Determine the [X, Y] coordinate at the center of the cell enclosing the given text.  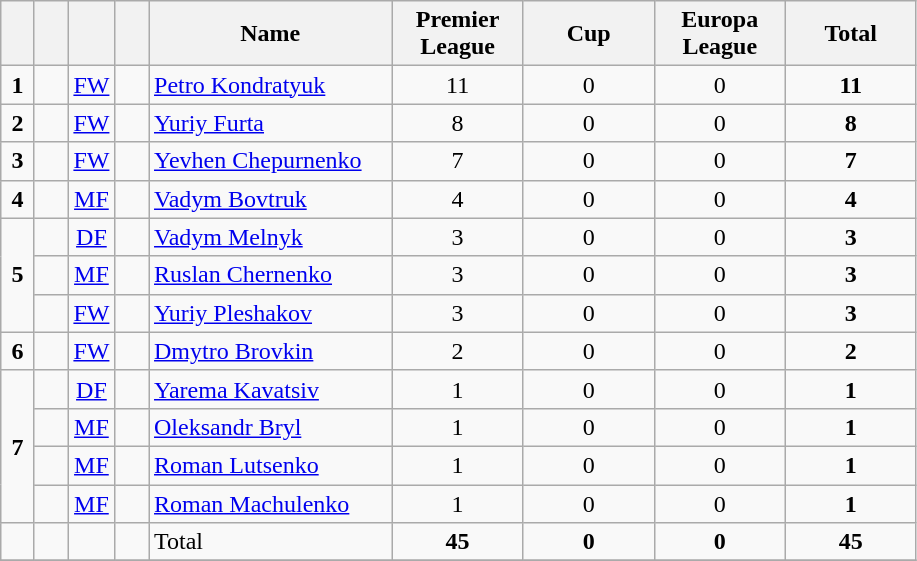
Roman Machulenko [270, 503]
5 [18, 275]
Yevhen Chepurnenko [270, 161]
Europa League [720, 34]
Name [270, 34]
Yarema Kavatsiv [270, 389]
6 [18, 351]
Premier League [458, 34]
Yuriy Pleshakov [270, 313]
Dmytro Brovkin [270, 351]
Vadym Melnyk [270, 237]
Ruslan Chernenko [270, 275]
Petro Kondratyuk [270, 85]
Cup [588, 34]
Roman Lutsenko [270, 465]
Oleksandr Bryl [270, 427]
Vadym Bovtruk [270, 199]
Yuriy Furta [270, 123]
